For the text-containing cell, return its midpoint in (x, y) coordinate format. 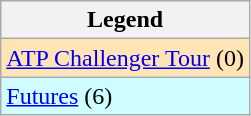
Legend (126, 20)
Futures (6) (126, 96)
ATP Challenger Tour (0) (126, 58)
